Output the (x, y) coordinate of the center of the cell containing the given text.  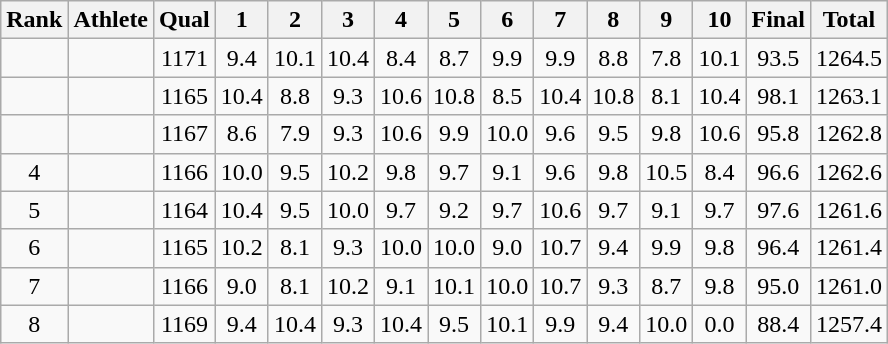
1261.4 (848, 248)
Rank (34, 20)
96.4 (778, 248)
8.5 (508, 96)
0.0 (720, 324)
7.9 (294, 134)
3 (348, 20)
Athlete (111, 20)
1263.1 (848, 96)
1261.0 (848, 286)
Final (778, 20)
98.1 (778, 96)
8.6 (242, 134)
1169 (185, 324)
1262.8 (848, 134)
96.6 (778, 172)
10.5 (666, 172)
88.4 (778, 324)
9 (666, 20)
1261.6 (848, 210)
95.0 (778, 286)
9.2 (454, 210)
1257.4 (848, 324)
Total (848, 20)
1164 (185, 210)
97.6 (778, 210)
1262.6 (848, 172)
93.5 (778, 58)
95.8 (778, 134)
10 (720, 20)
2 (294, 20)
7.8 (666, 58)
1 (242, 20)
1171 (185, 58)
1264.5 (848, 58)
1167 (185, 134)
Qual (185, 20)
